Provide the (x, y) coordinate of the cell's center where the given text is located.  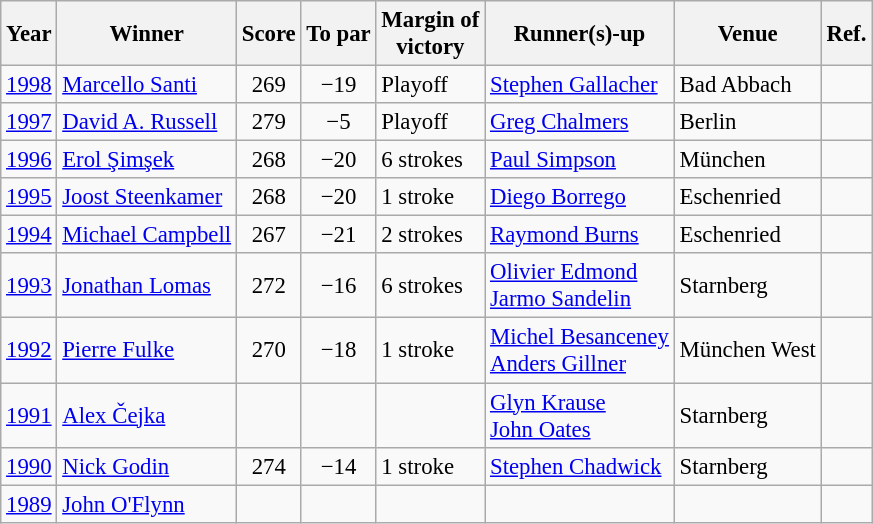
David A. Russell (147, 122)
1997 (29, 122)
Diego Borrego (580, 197)
München West (748, 350)
1996 (29, 160)
Stephen Gallacher (580, 85)
Ref. (846, 34)
Stephen Chadwick (580, 466)
1993 (29, 286)
Pierre Fulke (147, 350)
1992 (29, 350)
279 (268, 122)
Greg Chalmers (580, 122)
1995 (29, 197)
1994 (29, 235)
274 (268, 466)
John O'Flynn (147, 504)
269 (268, 85)
Score (268, 34)
Year (29, 34)
Berlin (748, 122)
Michael Campbell (147, 235)
Margin ofvictory (430, 34)
−18 (338, 350)
Runner(s)-up (580, 34)
1991 (29, 416)
2 strokes (430, 235)
To par (338, 34)
−21 (338, 235)
−5 (338, 122)
München (748, 160)
270 (268, 350)
Erol Şimşek (147, 160)
1998 (29, 85)
Paul Simpson (580, 160)
Raymond Burns (580, 235)
−16 (338, 286)
Glyn Krause John Oates (580, 416)
Olivier Edmond Jarmo Sandelin (580, 286)
Marcello Santi (147, 85)
Jonathan Lomas (147, 286)
267 (268, 235)
−14 (338, 466)
Joost Steenkamer (147, 197)
272 (268, 286)
Bad Abbach (748, 85)
−19 (338, 85)
Venue (748, 34)
1989 (29, 504)
Michel Besanceney Anders Gillner (580, 350)
Winner (147, 34)
1990 (29, 466)
Nick Godin (147, 466)
Alex Čejka (147, 416)
